Identify which cell holds the provided text, then report its (X, Y) central coordinate. 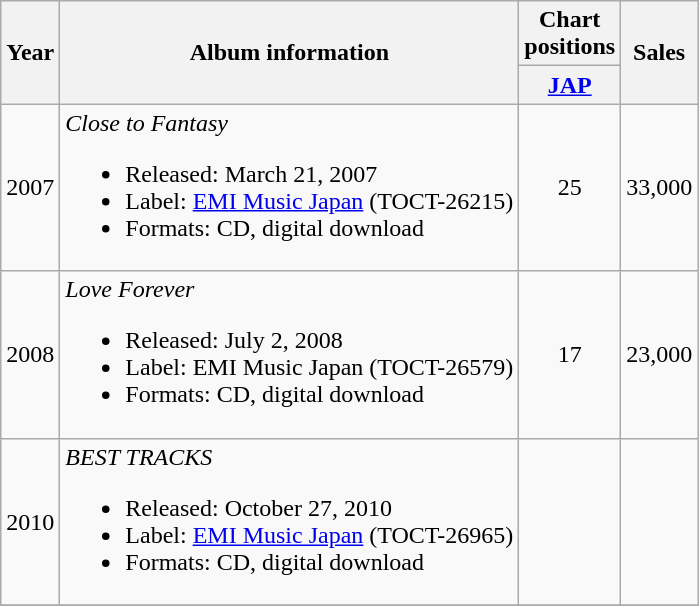
JAP (570, 85)
2010 (30, 522)
Album information (290, 52)
33,000 (660, 188)
Chart positions (570, 34)
23,000 (660, 354)
25 (570, 188)
17 (570, 354)
Sales (660, 52)
Love ForeverReleased: July 2, 2008Label: EMI Music Japan (TOCT-26579)Formats: CD, digital download (290, 354)
Year (30, 52)
2008 (30, 354)
Close to FantasyReleased: March 21, 2007Label: EMI Music Japan (TOCT-26215)Formats: CD, digital download (290, 188)
2007 (30, 188)
BEST TRACKSReleased: October 27, 2010Label: EMI Music Japan (TOCT-26965)Formats: CD, digital download (290, 522)
